Extract the (X, Y) coordinate from the center of the cell holding the provided text.  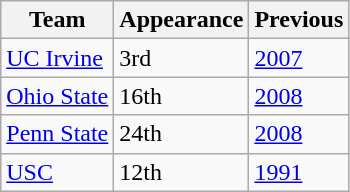
16th (182, 96)
USC (58, 172)
UC Irvine (58, 58)
3rd (182, 58)
Team (58, 20)
Appearance (182, 20)
Ohio State (58, 96)
12th (182, 172)
2007 (299, 58)
24th (182, 134)
1991 (299, 172)
Previous (299, 20)
Penn State (58, 134)
